Search for the cell housing the specified text and yield its [X, Y] center coordinate. 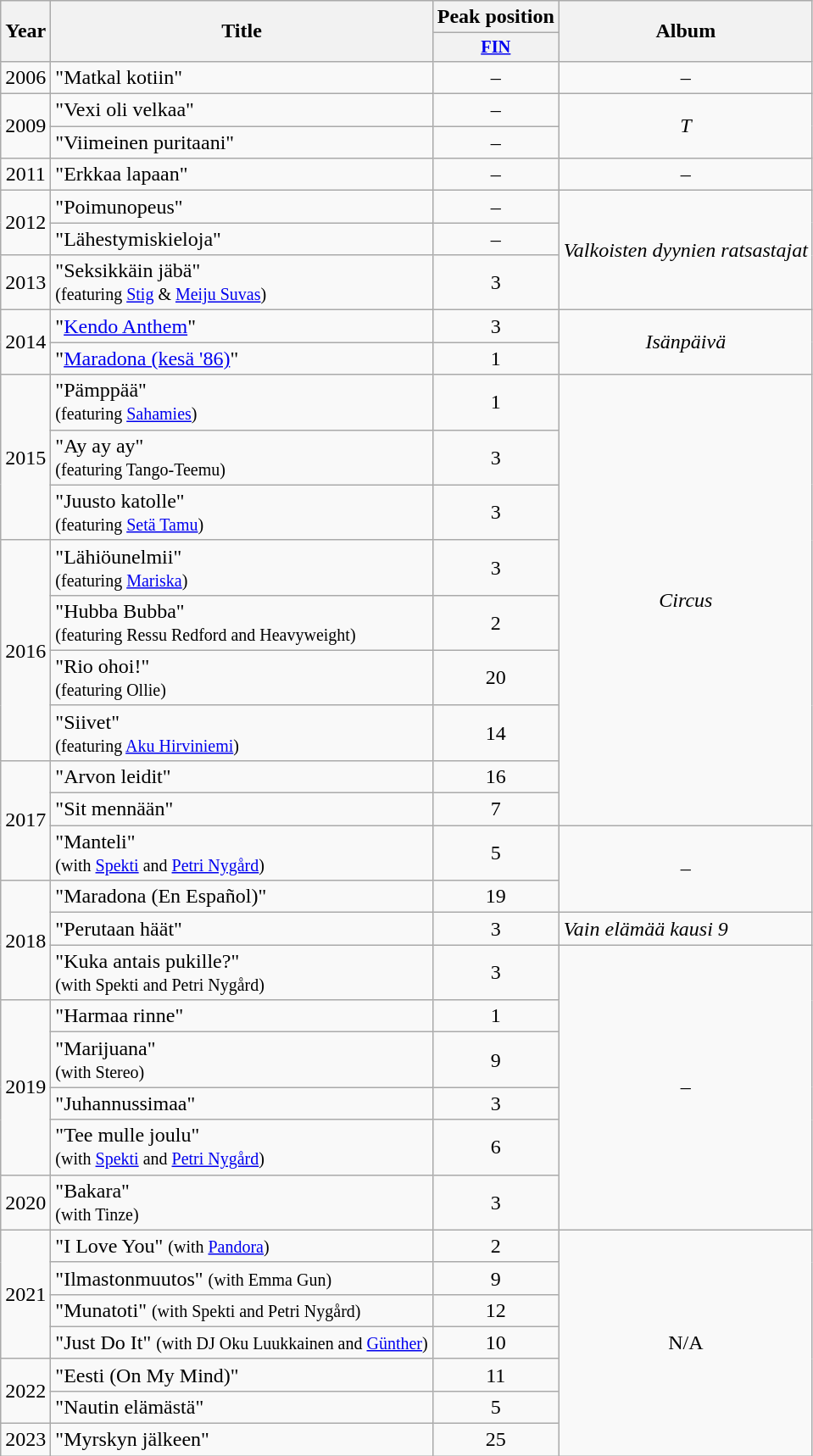
Album [685, 31]
"Manteli" (with Spekti and Petri Nygård) [242, 853]
"Pämppää" (featuring Sahamies) [242, 402]
"Siivet" (featuring Aku Hirviniemi) [242, 732]
"Munatoti" (with Spekti and Petri Nygård) [242, 1310]
2023 [25, 1440]
"Eesti (On My Mind)" [242, 1375]
2017 [25, 820]
19 [495, 897]
"Sit mennään" [242, 809]
16 [495, 776]
2012 [25, 223]
2009 [25, 126]
2014 [25, 342]
2013 [25, 283]
"Perutaan häät" [242, 929]
"Kuka antais pukille?" (with Spekti and Petri Nygård) [242, 973]
"Harmaa rinne" [242, 1016]
2020 [25, 1202]
"Maradona (En Español)" [242, 897]
"Myrskyn jälkeen" [242, 1440]
"Erkkaa lapaan" [242, 175]
"Maradona (kesä '86)" [242, 358]
14 [495, 732]
"Juusto katolle" (featuring Setä Tamu) [242, 512]
2022 [25, 1391]
20 [495, 678]
2006 [25, 77]
Vain elämää kausi 9 [685, 929]
"Seksikkäin jäbä" (featuring Stig & Meiju Suvas) [242, 283]
"Lähestymiskieloja" [242, 239]
"Matkal kotiin" [242, 77]
Circus [685, 600]
"Arvon leidit" [242, 776]
Isänpäivä [685, 342]
"Vexi oli velkaa" [242, 110]
"Ay ay ay" (featuring Tango-Teemu) [242, 458]
Title [242, 31]
"Nautin elämästä" [242, 1407]
2018 [25, 941]
10 [495, 1342]
"Kendo Anthem" [242, 326]
"Just Do It" (with DJ Oku Luukkainen and Günther) [242, 1342]
"Lähiöunelmii" (featuring Mariska) [242, 568]
"Tee mulle joulu"(with Spekti and Petri Nygård) [242, 1148]
Valkoisten dyynien ratsastajat [685, 251]
2021 [25, 1294]
FIN [495, 47]
12 [495, 1310]
2016 [25, 650]
"Bakara"(with Tinze) [242, 1202]
"I Love You" (with Pandora) [242, 1246]
25 [495, 1440]
"Marijuana"(with Stereo) [242, 1059]
7 [495, 809]
Year [25, 31]
T [685, 126]
"Hubba Bubba" (featuring Ressu Redford and Heavyweight) [242, 622]
Peak position [495, 17]
N/A [685, 1342]
11 [495, 1375]
"Rio ohoi!" (featuring Ollie) [242, 678]
2019 [25, 1087]
2011 [25, 175]
6 [495, 1148]
2015 [25, 458]
"Juhannussimaa" [242, 1103]
"Poimunopeus" [242, 207]
"Ilmastonmuutos" (with Emma Gun) [242, 1278]
"Viimeinen puritaani" [242, 142]
